Return [X, Y] of the center of cell containing provided text 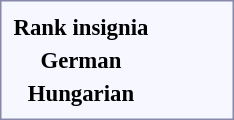
Hungarian [81, 93]
German [81, 60]
Rank insignia [81, 27]
